Output the [X, Y] coordinate of the center of the cell containing the given text.  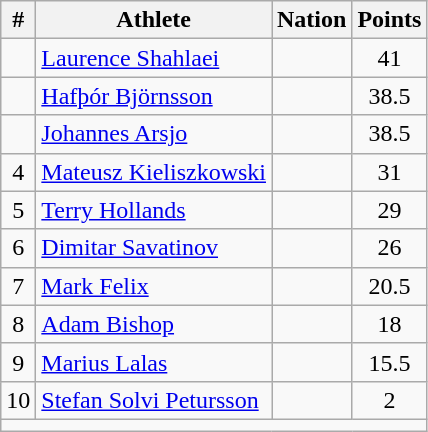
18 [390, 324]
10 [18, 400]
Mateusz Kieliszkowski [154, 172]
41 [390, 58]
Stefan Solvi Petursson [154, 400]
Nation [312, 20]
# [18, 20]
Adam Bishop [154, 324]
Marius Lalas [154, 362]
8 [18, 324]
15.5 [390, 362]
Hafþór Björnsson [154, 96]
31 [390, 172]
Dimitar Savatinov [154, 248]
9 [18, 362]
20.5 [390, 286]
6 [18, 248]
Points [390, 20]
Johannes Arsjo [154, 134]
2 [390, 400]
Terry Hollands [154, 210]
5 [18, 210]
29 [390, 210]
Mark Felix [154, 286]
Athlete [154, 20]
7 [18, 286]
Laurence Shahlaei [154, 58]
4 [18, 172]
26 [390, 248]
